For the text-containing cell, return its midpoint in [X, Y] coordinate format. 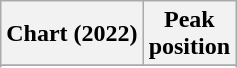
Chart (2022) [72, 34]
Peakposition [189, 34]
